Output the [x, y] coordinate of the center of the cell containing the given text.  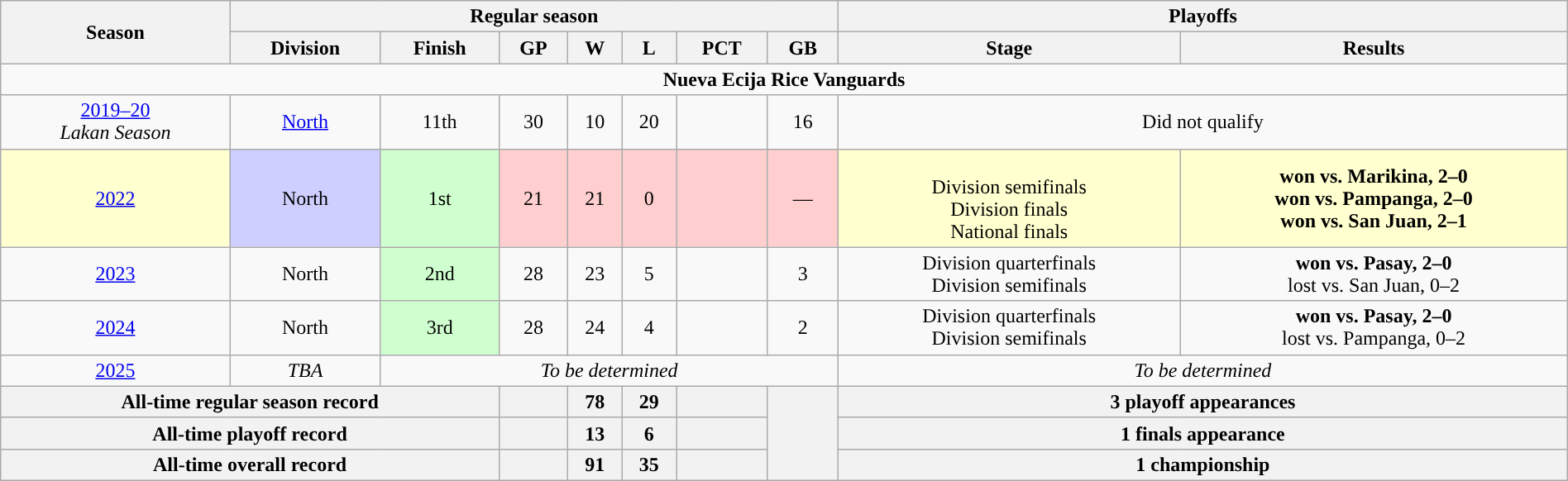
0 [649, 198]
Division quarterfinals Division semifinals [1009, 274]
L [649, 48]
3 playoff appearances [1203, 402]
All-time overall record [250, 464]
1st [440, 198]
1 finals appearance [1203, 433]
won vs. Marikina, 2–0 won vs. Pampanga, 2–0 won vs. San Juan, 2–1 [1374, 198]
Division [305, 48]
4 [649, 327]
Regular season [534, 17]
All-time regular season record [250, 402]
TBA [305, 370]
Results [1374, 48]
2019–20 Lakan Season [116, 122]
Did not qualify [1203, 122]
GP [533, 48]
16 [803, 122]
2024 [116, 327]
PCT [722, 48]
Nueva Ecija Rice Vanguards [784, 79]
GB [803, 48]
Division quarterfinalsDivision semifinals [1009, 327]
3 [803, 274]
20 [649, 122]
2025 [116, 370]
won vs. Pasay, 2–0 lost vs. San Juan, 0–2 [1374, 274]
Stage [1009, 48]
— [803, 198]
All-time playoff record [250, 433]
2023 [116, 274]
Division semifinals Division finals National finals [1009, 198]
Playoffs [1203, 17]
30 [533, 122]
23 [595, 274]
13 [595, 433]
2 [803, 327]
5 [649, 274]
Season [116, 32]
won vs. Pasay, 2–0lost vs. Pampanga, 0–2 [1374, 327]
24 [595, 327]
11th [440, 122]
91 [595, 464]
10 [595, 122]
2nd [440, 274]
Finish [440, 48]
35 [649, 464]
29 [649, 402]
3rd [440, 327]
6 [649, 433]
W [595, 48]
78 [595, 402]
2022 [116, 198]
1 championship [1203, 464]
